For the text-containing cell, return its midpoint in (X, Y) coordinate format. 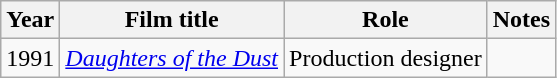
Notes (521, 20)
1991 (30, 58)
Daughters of the Dust (172, 58)
Production designer (386, 58)
Year (30, 20)
Film title (172, 20)
Role (386, 20)
